Search for the cell housing the specified text and yield its (x, y) center coordinate. 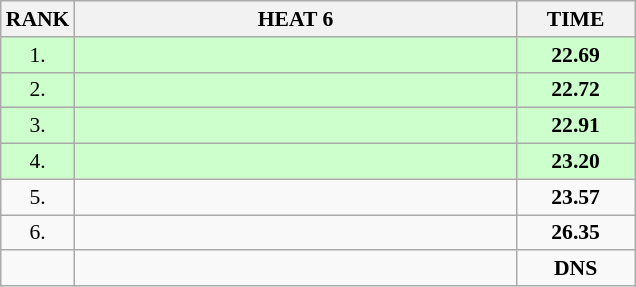
TIME (576, 19)
RANK (38, 19)
23.20 (576, 162)
22.72 (576, 90)
23.57 (576, 197)
22.91 (576, 126)
5. (38, 197)
1. (38, 55)
22.69 (576, 55)
3. (38, 126)
26.35 (576, 233)
DNS (576, 269)
2. (38, 90)
4. (38, 162)
HEAT 6 (295, 19)
6. (38, 233)
